Detect which cell encompasses the target text, then output its (X, Y) center coordinate. 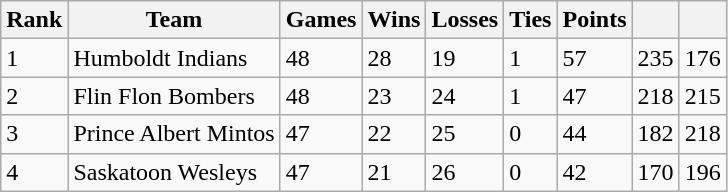
Points (594, 20)
Flin Flon Bombers (174, 96)
2 (34, 96)
22 (394, 134)
Rank (34, 20)
25 (465, 134)
Games (321, 20)
24 (465, 96)
26 (465, 172)
Ties (530, 20)
Prince Albert Mintos (174, 134)
235 (656, 58)
Team (174, 20)
44 (594, 134)
28 (394, 58)
Saskatoon Wesleys (174, 172)
19 (465, 58)
215 (702, 96)
196 (702, 172)
42 (594, 172)
57 (594, 58)
170 (656, 172)
176 (702, 58)
Losses (465, 20)
Wins (394, 20)
23 (394, 96)
182 (656, 134)
21 (394, 172)
Humboldt Indians (174, 58)
4 (34, 172)
3 (34, 134)
